Return [X, Y] of the center of cell containing provided text 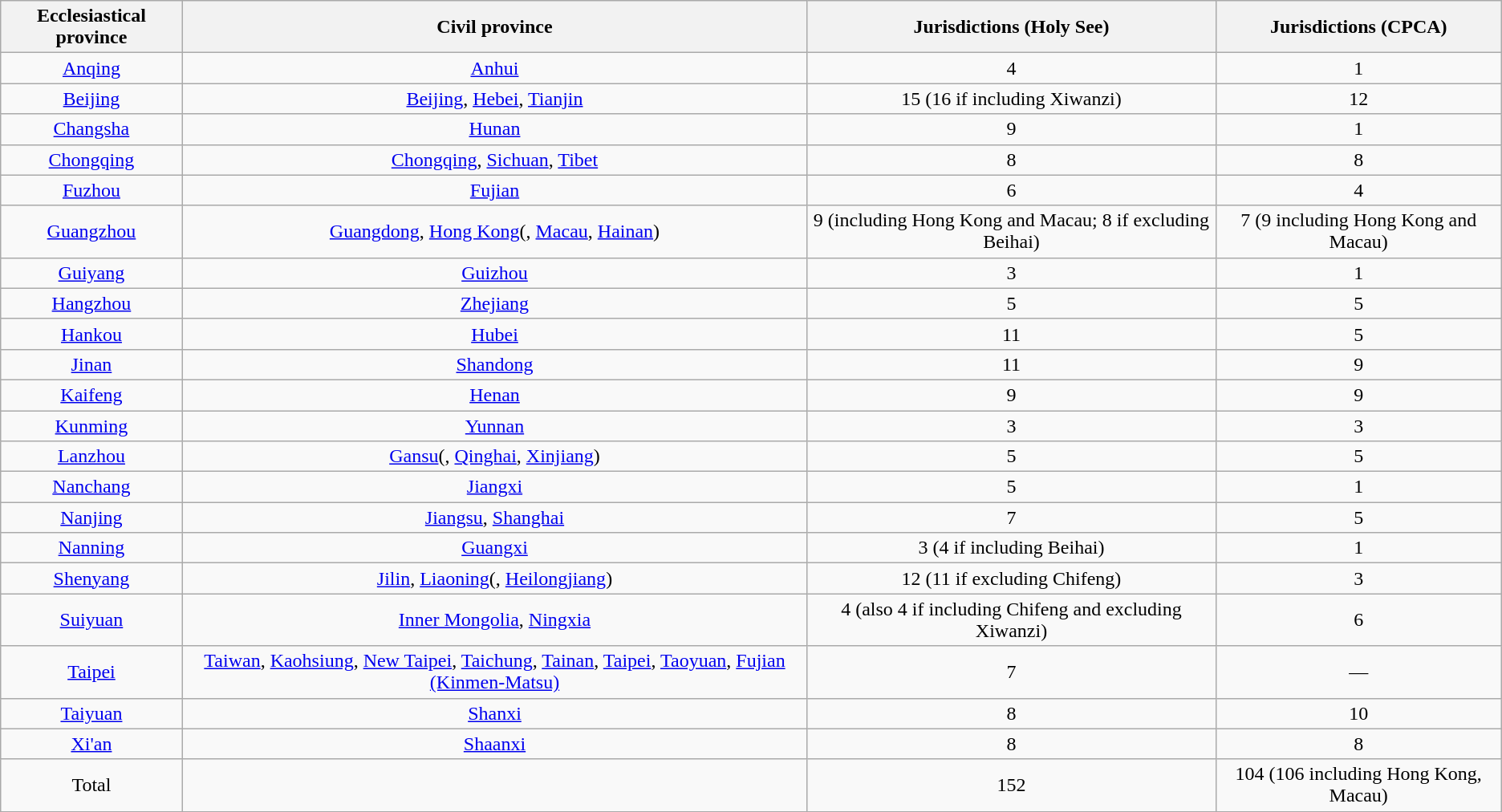
Nanjing [91, 518]
Hankou [91, 334]
Taiyuan [91, 713]
Xi'an [91, 744]
7 (9 including Hong Kong and Macau) [1358, 231]
Jiangsu, Shanghai [494, 518]
Total [91, 785]
12 [1358, 99]
12 (11 if excluding Chifeng) [1011, 579]
Guangzhou [91, 231]
Kunming [91, 426]
Shaanxi [494, 744]
Anqing [91, 68]
Shandong [494, 364]
Inner Mongolia, Ningxia [494, 619]
Yunnan [494, 426]
152 [1011, 785]
— [1358, 672]
Anhui [494, 68]
Hunan [494, 129]
Hangzhou [91, 303]
Chongqing [91, 160]
Shenyang [91, 579]
Jurisdictions (CPCA) [1358, 27]
Guiyang [91, 273]
Kaifeng [91, 395]
Fujian [494, 190]
Jilin, Liaoning(, Heilongjiang) [494, 579]
Chongqing, Sichuan, Tibet [494, 160]
Nanning [91, 548]
Henan [494, 395]
15 (16 if including Xiwanzi) [1011, 99]
Fuzhou [91, 190]
Guangxi [494, 548]
104 (106 including Hong Kong, Macau) [1358, 785]
Taipei [91, 672]
Hubei [494, 334]
9 (including Hong Kong and Macau; 8 if excluding Beihai) [1011, 231]
Beijing, Hebei, Tianjin [494, 99]
10 [1358, 713]
Zhejiang [494, 303]
Suiyuan [91, 619]
Civil province [494, 27]
Lanzhou [91, 457]
Jinan [91, 364]
Beijing [91, 99]
Jurisdictions (Holy See) [1011, 27]
4 (also 4 if including Chifeng and excluding Xiwanzi) [1011, 619]
Nanchang [91, 487]
Guangdong, Hong Kong(, Macau, Hainan) [494, 231]
Guizhou [494, 273]
3 (4 if including Beihai) [1011, 548]
Changsha [91, 129]
Gansu(, Qinghai, Xinjiang) [494, 457]
Shanxi [494, 713]
Jiangxi [494, 487]
Ecclesiastical province [91, 27]
Taiwan, Kaohsiung, New Taipei, Taichung, Tainan, Taipei, Taoyuan, Fujian (Kinmen-Matsu) [494, 672]
